Pinpoint the cell where the given text exists, returning its [X, Y] midpoint coordinate. 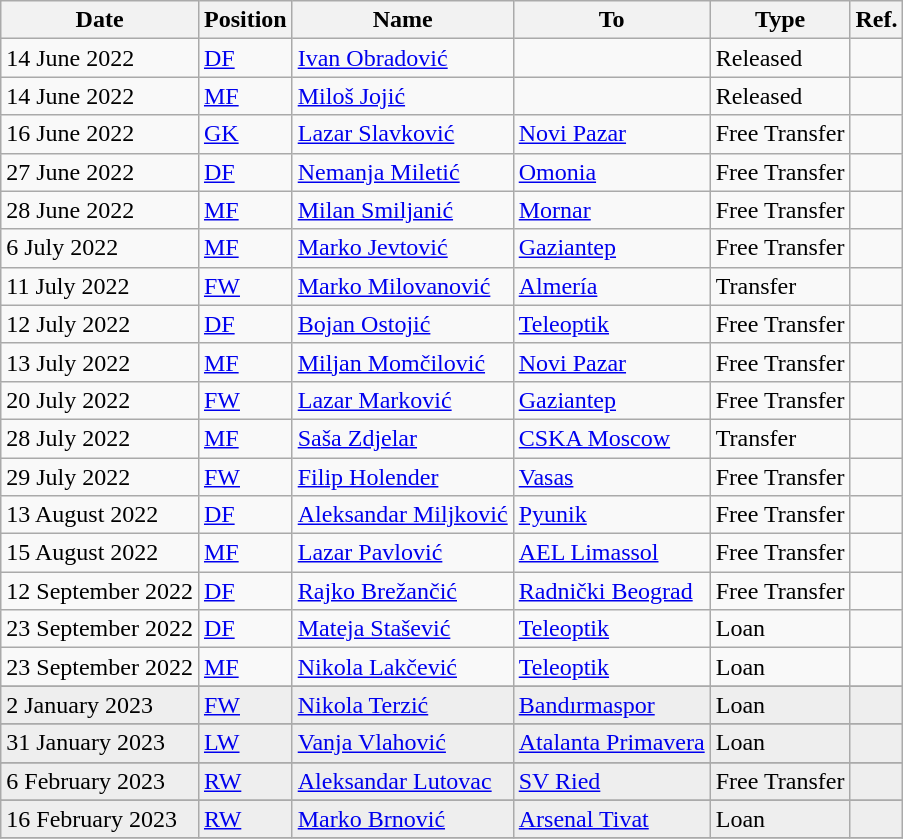
AEL Limassol [612, 553]
29 July 2022 [100, 477]
Name [402, 20]
Nemanja Miletić [402, 172]
13 July 2022 [100, 362]
28 July 2022 [100, 438]
6 February 2023 [100, 781]
13 August 2022 [100, 515]
Type [780, 20]
LW [245, 743]
Lazar Marković [402, 400]
Mornar [612, 210]
Radnički Beograd [612, 591]
Rajko Brežančić [402, 591]
6 July 2022 [100, 248]
28 June 2022 [100, 210]
GK [245, 134]
CSKA Moscow [612, 438]
12 July 2022 [100, 324]
Omonia [612, 172]
Pyunik [612, 515]
Vanja Vlahović [402, 743]
Miloš Jojić [402, 96]
Arsenal Tivat [612, 819]
Mateja Stašević [402, 629]
Marko Jevtović [402, 248]
Vasas [612, 477]
Filip Holender [402, 477]
Milan Smiljanić [402, 210]
Marko Brnović [402, 819]
Date [100, 20]
Lazar Pavlović [402, 553]
Miljan Momčilović [402, 362]
2 January 2023 [100, 705]
Atalanta Primavera [612, 743]
16 June 2022 [100, 134]
Saša Zdjelar [402, 438]
Aleksandar Lutovac [402, 781]
Aleksandar Miljković [402, 515]
31 January 2023 [100, 743]
Ref. [876, 20]
Lazar Slavković [402, 134]
Nikola Terzić [402, 705]
16 February 2023 [100, 819]
Marko Milovanović [402, 286]
To [612, 20]
Bojan Ostojić [402, 324]
12 September 2022 [100, 591]
Position [245, 20]
Ivan Obradović [402, 58]
SV Ried [612, 781]
Nikola Lakčević [402, 667]
27 June 2022 [100, 172]
Bandırmaspor [612, 705]
Almería [612, 286]
15 August 2022 [100, 553]
11 July 2022 [100, 286]
20 July 2022 [100, 400]
